Find where the given text appears and provide that cell's center as [x, y] coordinate. 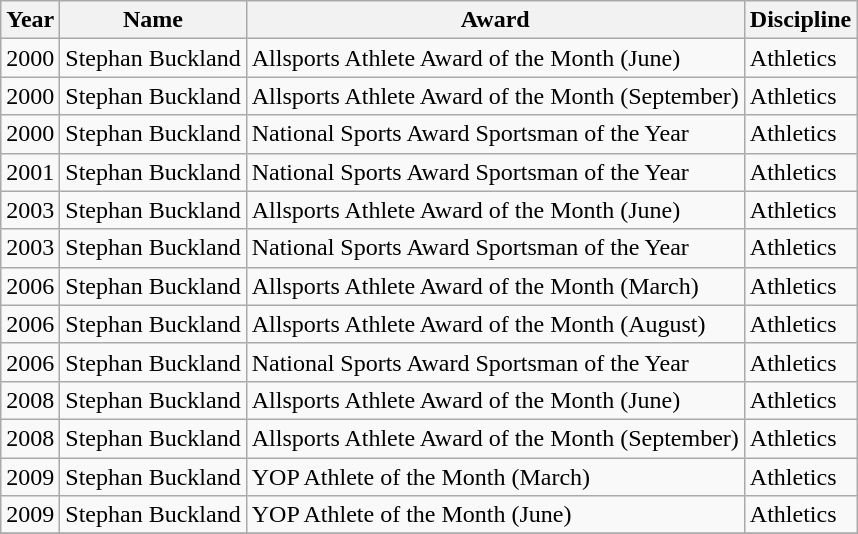
Year [30, 20]
Name [153, 20]
YOP Athlete of the Month (June) [495, 515]
Award [495, 20]
Discipline [800, 20]
2001 [30, 172]
Allsports Athlete Award of the Month (August) [495, 324]
YOP Athlete of the Month (March) [495, 477]
Allsports Athlete Award of the Month (March) [495, 286]
